Extract the [X, Y] coordinate from the center of the cell holding the provided text.  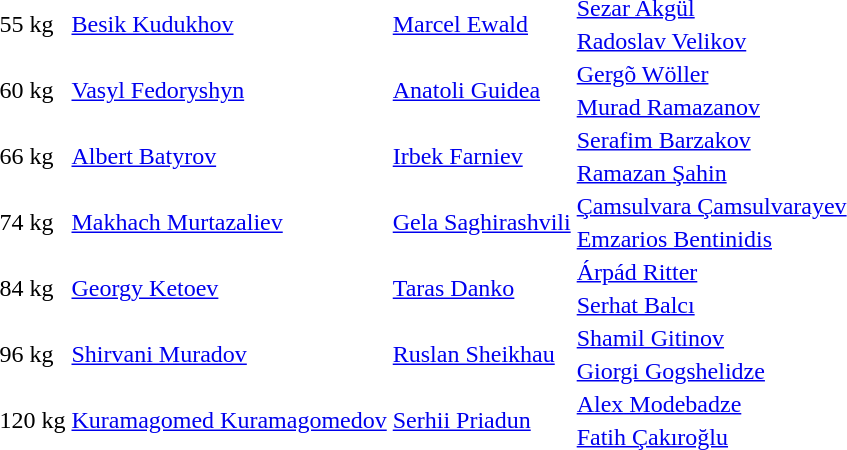
Makhach Murtazaliev [229, 222]
Irbek Farniev [482, 156]
Albert Batyrov [229, 156]
Shirvani Muradov [229, 354]
Gela Saghirashvili [482, 222]
Ruslan Sheikhau [482, 354]
Taras Danko [482, 288]
Anatoli Guidea [482, 90]
Vasyl Fedoryshyn [229, 90]
Georgy Ketoev [229, 288]
